Find where the given text appears and provide that cell's center as [X, Y] coordinate. 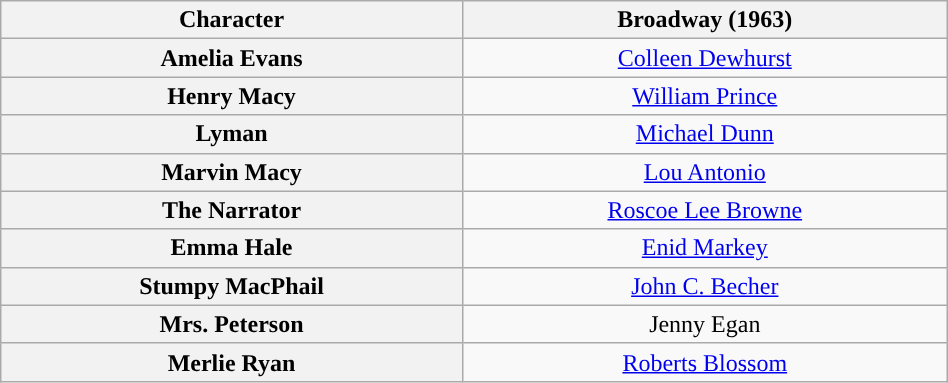
Marvin Macy [232, 172]
Roberts Blossom [704, 362]
The Narrator [232, 210]
Broadway (1963) [704, 20]
Enid Markey [704, 248]
Roscoe Lee Browne [704, 210]
Colleen Dewhurst [704, 58]
Amelia Evans [232, 58]
Henry Macy [232, 96]
Jenny Egan [704, 324]
Merlie Ryan [232, 362]
William Prince [704, 96]
John C. Becher [704, 286]
Michael Dunn [704, 134]
Lou Antonio [704, 172]
Emma Hale [232, 248]
Character [232, 20]
Mrs. Peterson [232, 324]
Stumpy MacPhail [232, 286]
Lyman [232, 134]
